From the cell containing the given text, extract its center point as [X, Y] coordinate. 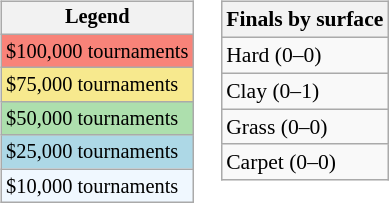
Carpet (0–0) [304, 162]
Grass (0–0) [304, 127]
Hard (0–0) [304, 55]
$50,000 tournaments [97, 119]
$100,000 tournaments [97, 51]
$10,000 tournaments [97, 186]
Legend [97, 18]
Finals by surface [304, 20]
$25,000 tournaments [97, 152]
Clay (0–1) [304, 91]
$75,000 tournaments [97, 85]
